Output the [X, Y] coordinate of the center of the cell containing the given text.  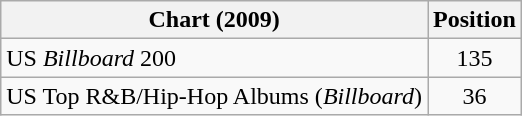
US Top R&B/Hip-Hop Albums (Billboard) [214, 96]
36 [475, 96]
Position [475, 20]
Chart (2009) [214, 20]
135 [475, 58]
US Billboard 200 [214, 58]
